Extract the (X, Y) coordinate from the center of the cell holding the provided text.  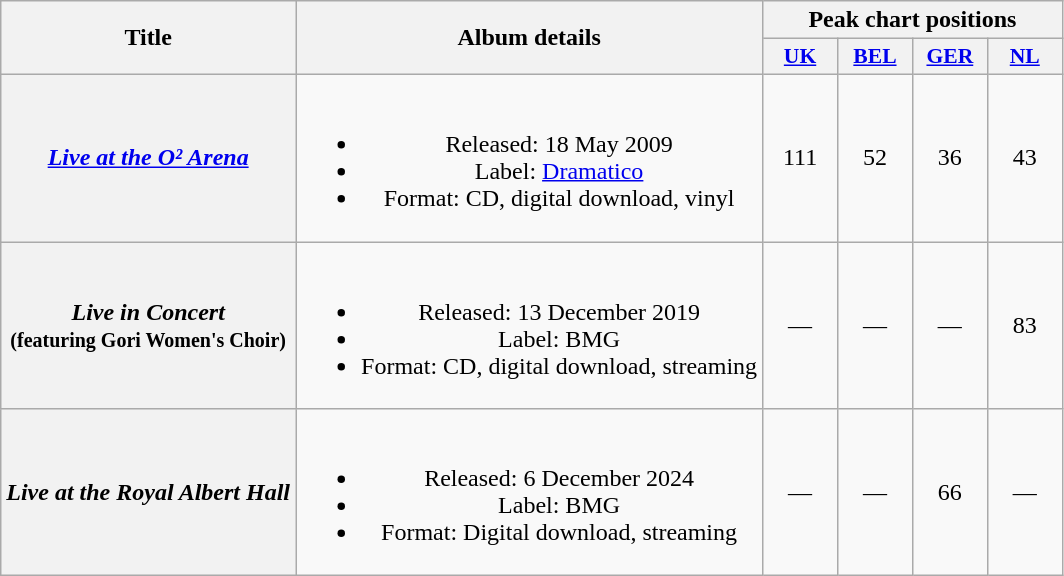
83 (1024, 326)
52 (874, 158)
BEL (874, 57)
GER (950, 57)
Released: 18 May 2009Label: DramaticoFormat: CD, digital download, vinyl (530, 158)
Live at the Royal Albert Hall (148, 492)
111 (800, 158)
Live at the O² Arena (148, 158)
Album details (530, 38)
UK (800, 57)
66 (950, 492)
Released: 6 December 2024Label: BMGFormat: Digital download, streaming (530, 492)
Peak chart positions (913, 20)
NL (1024, 57)
Live in Concert(featuring Gori Women's Choir) (148, 326)
43 (1024, 158)
36 (950, 158)
Title (148, 38)
Released: 13 December 2019Label: BMGFormat: CD, digital download, streaming (530, 326)
